Locate the cell with the specified text and output its (x, y) center coordinate. 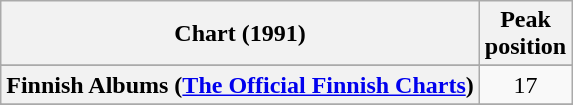
Finnish Albums (The Official Finnish Charts) (240, 85)
17 (525, 85)
Peakposition (525, 34)
Chart (1991) (240, 34)
